Detect which cell encompasses the target text, then output its (x, y) center coordinate. 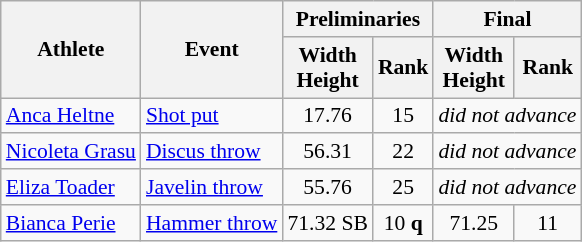
10 q (404, 223)
Event (212, 50)
Final (507, 19)
17.76 (328, 116)
56.31 (328, 152)
Athlete (71, 50)
Discus throw (212, 152)
Shot put (212, 116)
Javelin throw (212, 187)
71.25 (474, 223)
71.32 SB (328, 223)
25 (404, 187)
22 (404, 152)
Anca Heltne (71, 116)
15 (404, 116)
Nicoleta Grasu (71, 152)
11 (548, 223)
55.76 (328, 187)
Preliminaries (358, 19)
Hammer throw (212, 223)
Eliza Toader (71, 187)
Bianca Perie (71, 223)
